Capture the cell that displays the provided text and extract its [X, Y] central coordinate. 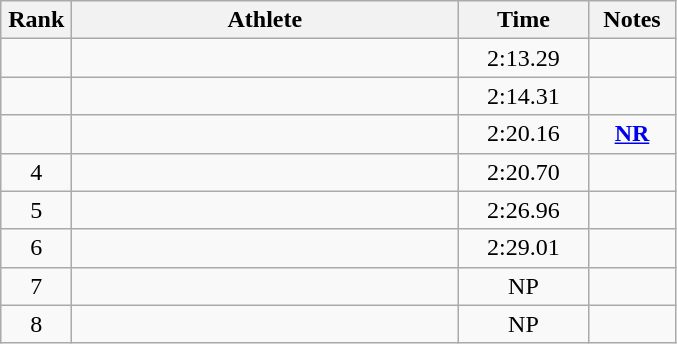
2:14.31 [524, 96]
8 [36, 324]
2:20.16 [524, 134]
7 [36, 286]
6 [36, 248]
2:13.29 [524, 58]
2:20.70 [524, 172]
Athlete [265, 20]
NR [632, 134]
2:26.96 [524, 210]
2:29.01 [524, 248]
4 [36, 172]
5 [36, 210]
Time [524, 20]
Notes [632, 20]
Rank [36, 20]
